Output the [X, Y] coordinate of the center of the cell containing the given text.  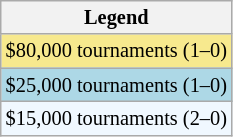
$15,000 tournaments (2–0) [116, 118]
Legend [116, 17]
$25,000 tournaments (1–0) [116, 85]
$80,000 tournaments (1–0) [116, 51]
